Locate the cell with the specified text and output its (x, y) center coordinate. 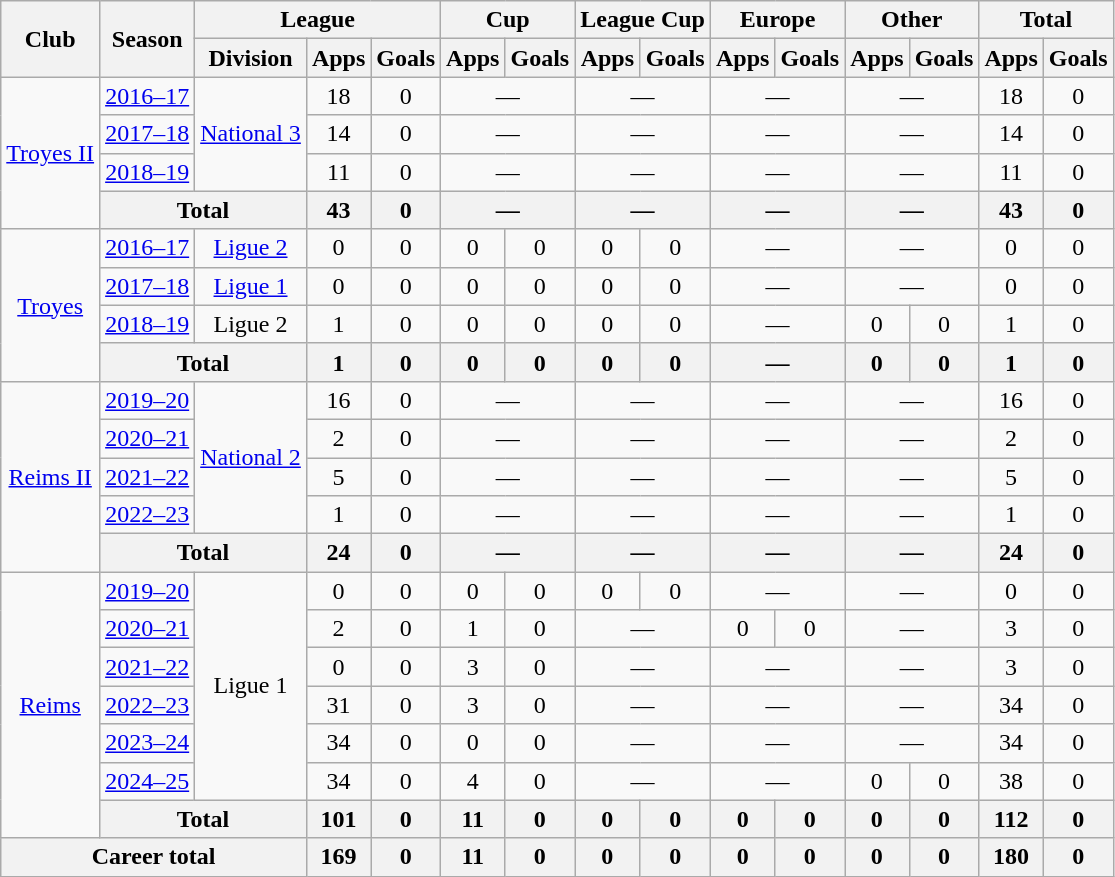
League Cup (643, 20)
National 3 (251, 134)
Club (50, 39)
National 2 (251, 457)
4 (473, 781)
Career total (154, 857)
Troyes (50, 305)
31 (338, 705)
Troyes II (50, 153)
Season (148, 39)
Other (912, 20)
Europe (777, 20)
2024–25 (148, 781)
Division (251, 58)
112 (1011, 819)
169 (338, 857)
Reims II (50, 476)
League (318, 20)
101 (338, 819)
Cup (508, 20)
38 (1011, 781)
Reims (50, 705)
2023–24 (148, 743)
180 (1011, 857)
